From the cell containing the given text, extract its center point as [x, y] coordinate. 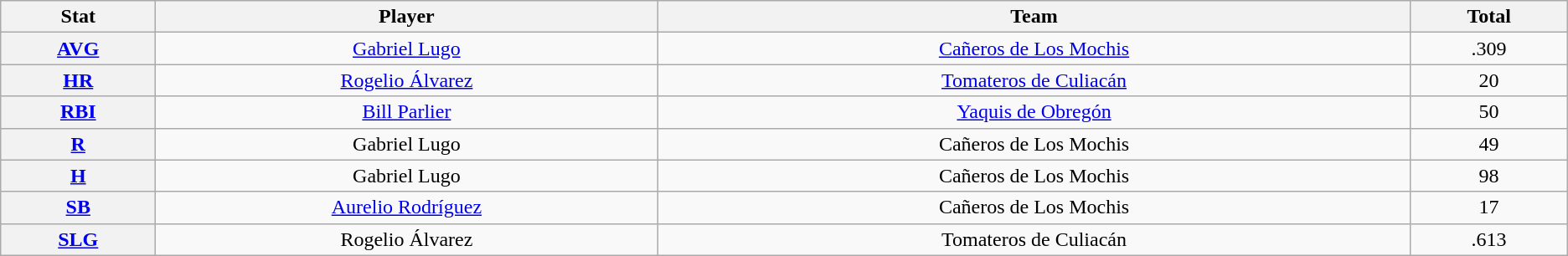
.309 [1489, 49]
17 [1489, 207]
Player [407, 17]
98 [1489, 176]
Bill Parlier [407, 112]
Yaquis de Obregón [1034, 112]
HR [79, 80]
H [79, 176]
RBI [79, 112]
SLG [79, 239]
.613 [1489, 239]
SB [79, 207]
Aurelio Rodríguez [407, 207]
49 [1489, 144]
50 [1489, 112]
R [79, 144]
Team [1034, 17]
Total [1489, 17]
20 [1489, 80]
AVG [79, 49]
Stat [79, 17]
